Return [X, Y] of the center of cell containing provided text 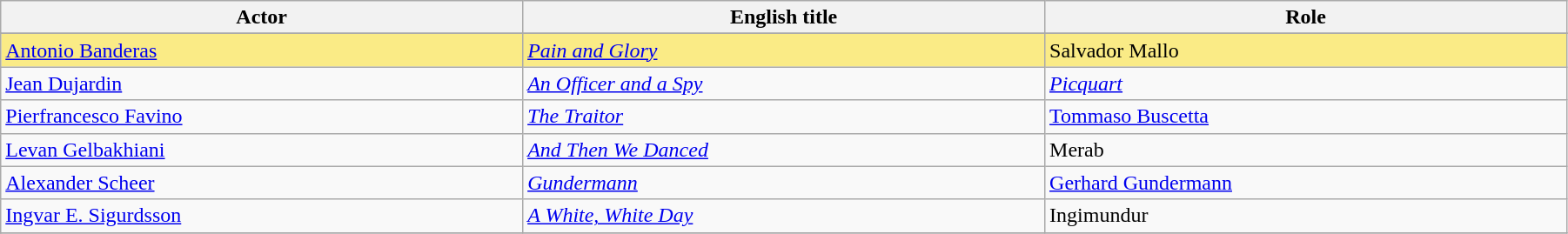
Alexander Scheer [262, 183]
Merab [1306, 150]
English title [784, 17]
Gundermann [784, 183]
Gerhard Gundermann [1306, 183]
An Officer and a Spy [784, 84]
Levan Gelbakhiani [262, 150]
Ingvar E. Sigurdsson [262, 216]
Tommaso Buscetta [1306, 117]
Ingimundur [1306, 216]
And Then We Danced [784, 150]
Actor [262, 17]
Jean Dujardin [262, 84]
Pierfrancesco Favino [262, 117]
Antonio Banderas [262, 50]
A White, White Day [784, 216]
The Traitor [784, 117]
Salvador Mallo [1306, 50]
Picquart [1306, 84]
Pain and Glory [784, 50]
Role [1306, 17]
